Locate the cell with the specified text and output its (x, y) center coordinate. 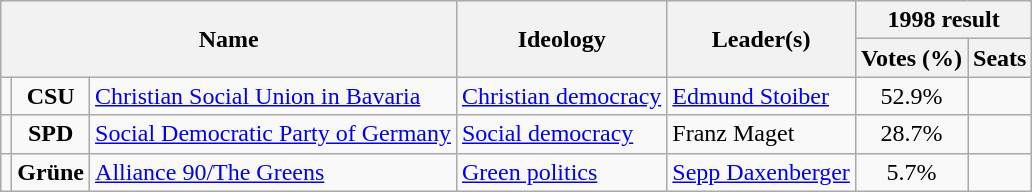
5.7% (911, 172)
Green politics (561, 172)
1998 result (944, 20)
Christian Social Union in Bavaria (274, 96)
Ideology (561, 39)
Christian democracy (561, 96)
SPD (51, 134)
Name (229, 39)
Social Democratic Party of Germany (274, 134)
Grüne (51, 172)
Leader(s) (762, 39)
Sepp Daxenberger (762, 172)
Seats (1000, 58)
Social democracy (561, 134)
Franz Maget (762, 134)
Edmund Stoiber (762, 96)
28.7% (911, 134)
Alliance 90/The Greens (274, 172)
Votes (%) (911, 58)
CSU (51, 96)
52.9% (911, 96)
